Scan for the cell matching the given text and deliver its [x, y] coordinate at center. 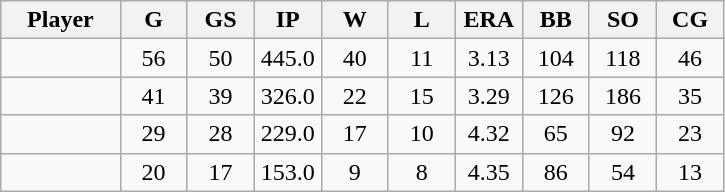
50 [220, 58]
15 [422, 96]
ERA [488, 20]
39 [220, 96]
92 [622, 134]
10 [422, 134]
BB [556, 20]
13 [690, 172]
Player [60, 20]
35 [690, 96]
IP [288, 20]
4.32 [488, 134]
104 [556, 58]
326.0 [288, 96]
11 [422, 58]
29 [154, 134]
229.0 [288, 134]
186 [622, 96]
54 [622, 172]
28 [220, 134]
8 [422, 172]
118 [622, 58]
41 [154, 96]
445.0 [288, 58]
G [154, 20]
SO [622, 20]
56 [154, 58]
3.29 [488, 96]
L [422, 20]
86 [556, 172]
23 [690, 134]
126 [556, 96]
4.35 [488, 172]
153.0 [288, 172]
20 [154, 172]
CG [690, 20]
46 [690, 58]
22 [354, 96]
3.13 [488, 58]
9 [354, 172]
GS [220, 20]
W [354, 20]
40 [354, 58]
65 [556, 134]
